Search for the cell housing the specified text and yield its (x, y) center coordinate. 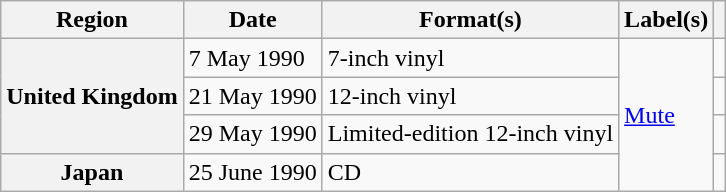
29 May 1990 (252, 134)
25 June 1990 (252, 172)
7-inch vinyl (470, 58)
7 May 1990 (252, 58)
Region (92, 20)
United Kingdom (92, 96)
12-inch vinyl (470, 96)
Mute (666, 115)
Label(s) (666, 20)
Limited-edition 12-inch vinyl (470, 134)
21 May 1990 (252, 96)
Japan (92, 172)
Format(s) (470, 20)
CD (470, 172)
Date (252, 20)
